Output the [x, y] coordinate of the center of the cell containing the given text.  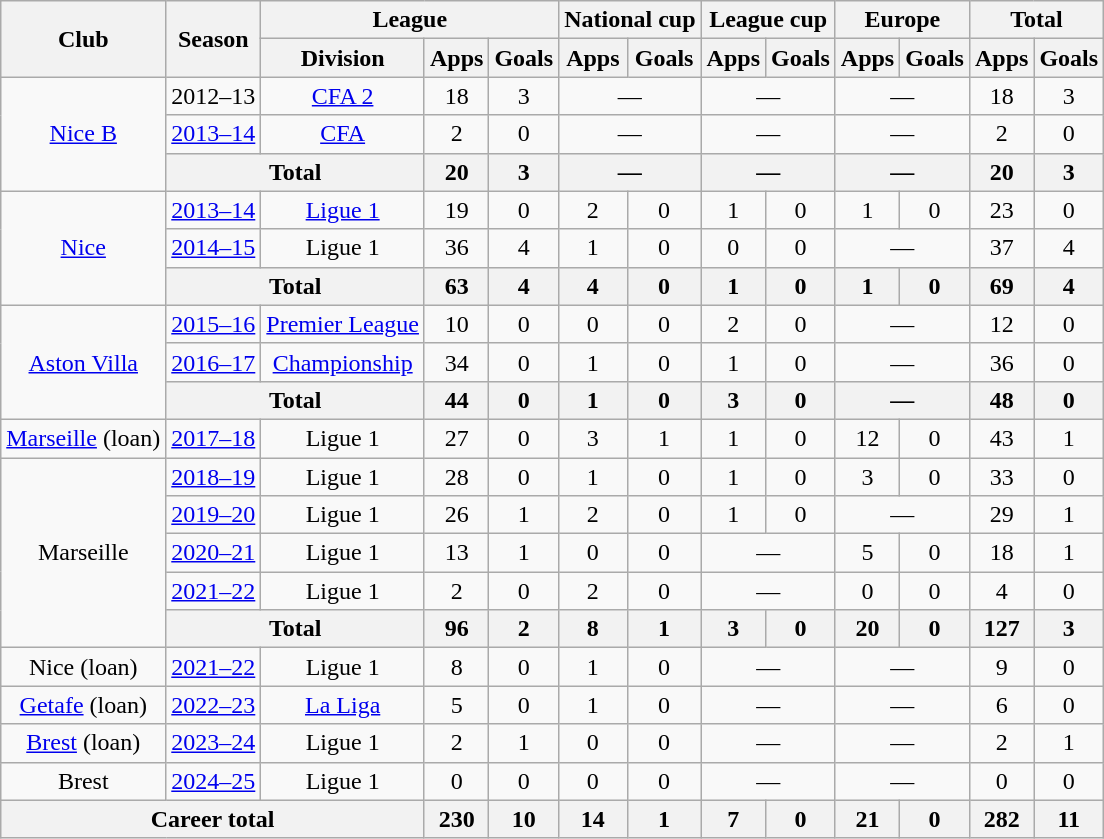
21 [867, 819]
37 [1001, 248]
2019–20 [214, 515]
19 [456, 210]
33 [1001, 477]
2024–25 [214, 781]
34 [456, 362]
127 [1001, 629]
96 [456, 629]
2018–19 [214, 477]
2012–13 [214, 96]
23 [1001, 210]
26 [456, 515]
69 [1001, 286]
Premier League [343, 324]
Marseille (loan) [84, 438]
7 [733, 819]
Aston Villa [84, 362]
44 [456, 400]
2017–18 [214, 438]
Championship [343, 362]
28 [456, 477]
Europe [902, 20]
11 [1069, 819]
Brest (loan) [84, 743]
Marseille [84, 553]
282 [1001, 819]
48 [1001, 400]
La Liga [343, 705]
Nice [84, 248]
2016–17 [214, 362]
27 [456, 438]
2023–24 [214, 743]
Division [343, 58]
National cup [630, 20]
2022–23 [214, 705]
Season [214, 39]
2015–16 [214, 324]
9 [1001, 667]
CFA [343, 134]
Nice B [84, 134]
230 [456, 819]
Nice (loan) [84, 667]
13 [456, 553]
Getafe (loan) [84, 705]
Brest [84, 781]
Club [84, 39]
43 [1001, 438]
League cup [768, 20]
Career total [213, 819]
2014–15 [214, 248]
6 [1001, 705]
League [410, 20]
29 [1001, 515]
CFA 2 [343, 96]
14 [593, 819]
2020–21 [214, 553]
63 [456, 286]
